Return [X, Y] of the center of cell containing provided text 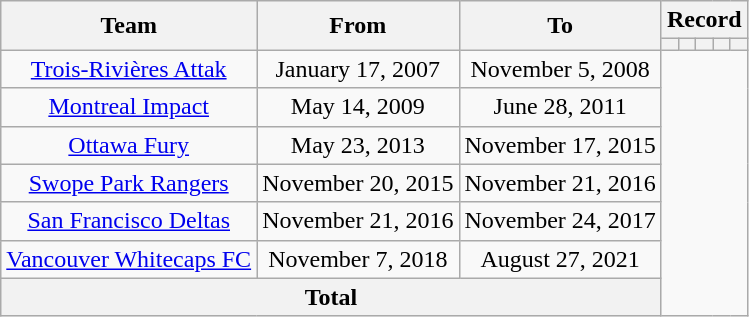
August 27, 2021 [560, 259]
Montreal Impact [129, 107]
Record [704, 20]
Trois-Rivières Attak [129, 69]
Total [332, 297]
San Francisco Deltas [129, 221]
November 7, 2018 [358, 259]
Ottawa Fury [129, 145]
November 17, 2015 [560, 145]
November 20, 2015 [358, 183]
November 5, 2008 [560, 69]
From [358, 26]
To [560, 26]
Swope Park Rangers [129, 183]
June 28, 2011 [560, 107]
Team [129, 26]
May 14, 2009 [358, 107]
November 24, 2017 [560, 221]
May 23, 2013 [358, 145]
Vancouver Whitecaps FC [129, 259]
January 17, 2007 [358, 69]
